Extract the [X, Y] coordinate from the center of the cell holding the provided text.  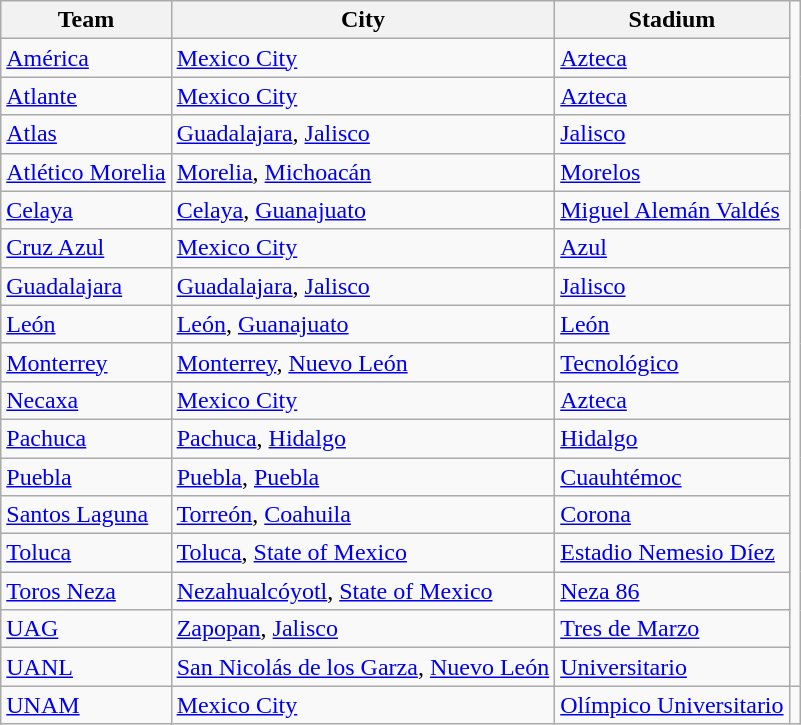
Azul [672, 248]
Torreón, Coahuila [363, 515]
Toluca, State of Mexico [363, 553]
Olímpico Universitario [672, 705]
City [363, 20]
Nezahualcóyotl, State of Mexico [363, 591]
Cruz Azul [86, 248]
Puebla, Puebla [363, 477]
Neza 86 [672, 591]
Pachuca, Hidalgo [363, 438]
Puebla [86, 477]
Hidalgo [672, 438]
Celaya [86, 210]
Pachuca [86, 438]
Miguel Alemán Valdés [672, 210]
Estadio Nemesio Díez [672, 553]
Morelia, Michoacán [363, 172]
Guadalajara [86, 286]
Zapopan, Jalisco [363, 629]
Cuauhtémoc [672, 477]
Universitario [672, 667]
Celaya, Guanajuato [363, 210]
Santos Laguna [86, 515]
Monterrey, Nuevo León [363, 362]
Monterrey [86, 362]
Corona [672, 515]
América [86, 58]
San Nicolás de los Garza, Nuevo León [363, 667]
Team [86, 20]
Necaxa [86, 400]
Atlas [86, 134]
Morelos [672, 172]
Toros Neza [86, 591]
Atlético Morelia [86, 172]
Tres de Marzo [672, 629]
UNAM [86, 705]
León, Guanajuato [363, 324]
UANL [86, 667]
UAG [86, 629]
Atlante [86, 96]
Tecnológico [672, 362]
Stadium [672, 20]
Toluca [86, 553]
